Return the [x, y] coordinate for the center point of the cell that contains the specified text.  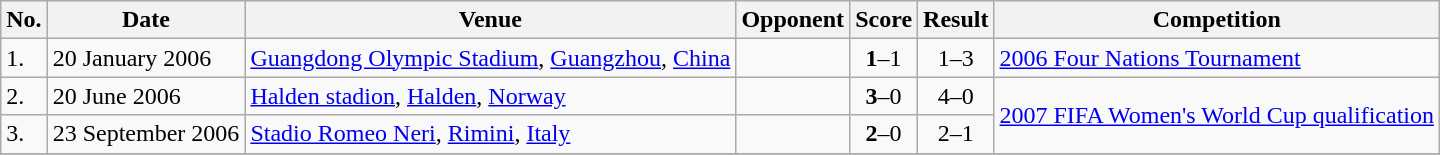
2. [24, 96]
Guangdong Olympic Stadium, Guangzhou, China [490, 58]
2006 Four Nations Tournament [1217, 58]
3–0 [884, 96]
23 September 2006 [146, 134]
1. [24, 58]
2–1 [956, 134]
20 January 2006 [146, 58]
Opponent [793, 20]
1–1 [884, 58]
Score [884, 20]
Stadio Romeo Neri, Rimini, Italy [490, 134]
Halden stadion, Halden, Norway [490, 96]
2007 FIFA Women's World Cup qualification [1217, 115]
4–0 [956, 96]
Venue [490, 20]
Date [146, 20]
2–0 [884, 134]
Competition [1217, 20]
1–3 [956, 58]
20 June 2006 [146, 96]
3. [24, 134]
No. [24, 20]
Result [956, 20]
